Extract the (x, y) coordinate from the center of the cell holding the provided text.  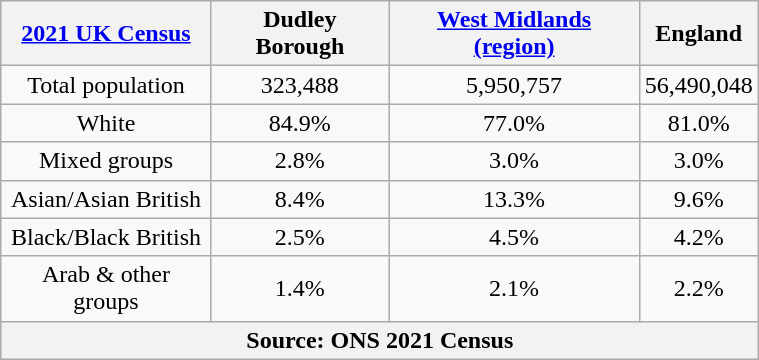
5,950,757 (514, 85)
81.0% (698, 123)
Total population (106, 85)
Asian/Asian British (106, 199)
Mixed groups (106, 161)
84.9% (300, 123)
2.1% (514, 288)
2021 UK Census (106, 34)
Black/Black British (106, 237)
323,488 (300, 85)
White (106, 123)
4.5% (514, 237)
West Midlands (region) (514, 34)
Arab & other groups (106, 288)
Dudley Borough (300, 34)
Source: ONS 2021 Census (380, 340)
9.6% (698, 199)
13.3% (514, 199)
56,490,048 (698, 85)
England (698, 34)
8.4% (300, 199)
1.4% (300, 288)
2.8% (300, 161)
2.5% (300, 237)
2.2% (698, 288)
77.0% (514, 123)
4.2% (698, 237)
